Provide the [X, Y] coordinate of the cell's center where the given text is located.  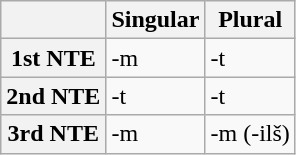
-m (-ilš) [250, 134]
Plural [250, 20]
2nd NTE [54, 96]
3rd NTE [54, 134]
Singular [156, 20]
1st NTE [54, 58]
